Return [X, Y] of the center of cell containing provided text 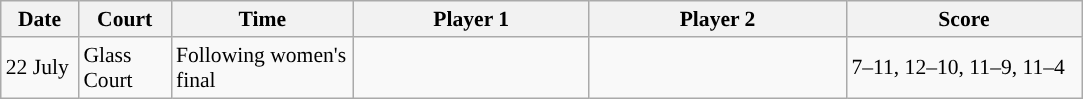
Player 1 [472, 19]
7–11, 12–10, 11–9, 11–4 [964, 68]
Player 2 [718, 19]
22 July [40, 68]
Time [262, 19]
Following women's final [262, 68]
Court [124, 19]
Score [964, 19]
Glass Court [124, 68]
Date [40, 19]
